Locate the cell with the specified text and output its [X, Y] center coordinate. 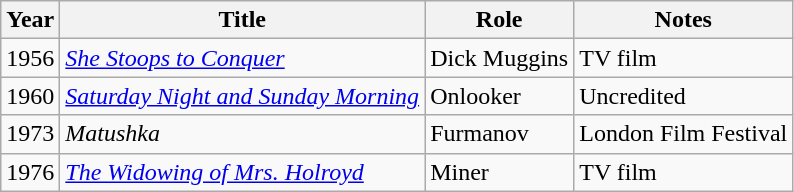
1956 [30, 58]
1973 [30, 134]
London Film Festival [684, 134]
Saturday Night and Sunday Morning [242, 96]
Title [242, 20]
Matushka [242, 134]
Miner [500, 172]
Furmanov [500, 134]
Onlooker [500, 96]
1960 [30, 96]
1976 [30, 172]
Notes [684, 20]
Uncredited [684, 96]
Role [500, 20]
The Widowing of Mrs. Holroyd [242, 172]
She Stoops to Conquer [242, 58]
Dick Muggins [500, 58]
Year [30, 20]
